Pinpoint the cell where the given text exists, returning its (X, Y) midpoint coordinate. 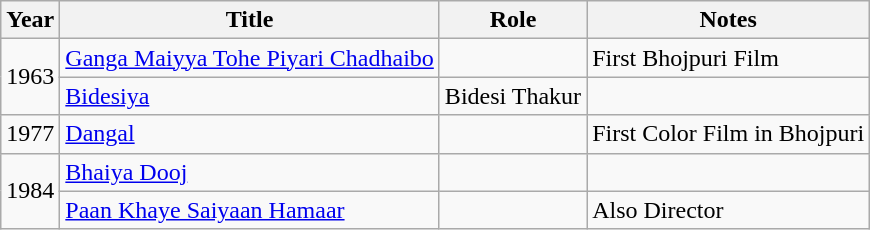
Year (30, 20)
1984 (30, 191)
1977 (30, 134)
1963 (30, 77)
Title (250, 20)
Also Director (728, 210)
Bhaiya Dooj (250, 172)
Paan Khaye Saiyaan Hamaar (250, 210)
Bidesi Thakur (512, 96)
Notes (728, 20)
Role (512, 20)
Bidesiya (250, 96)
Dangal (250, 134)
First Color Film in Bhojpuri (728, 134)
Ganga Maiyya Tohe Piyari Chadhaibo (250, 58)
First Bhojpuri Film (728, 58)
